Return the [x, y] coordinate for the center point of the cell that contains the specified text.  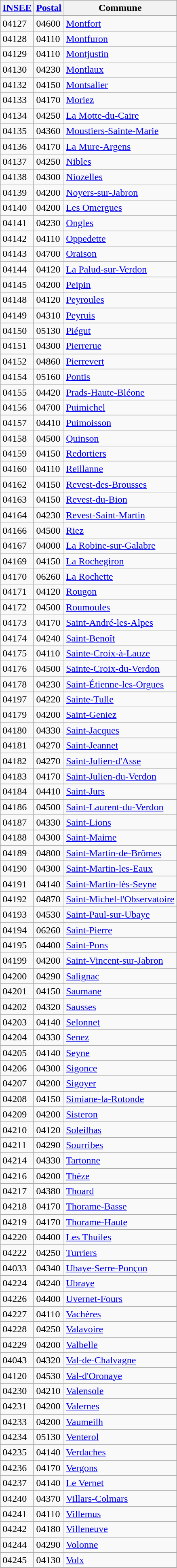
04205 [17, 1053]
04310 [49, 315]
04151 [17, 346]
Thorame-Haute [120, 1222]
04000 [49, 546]
04236 [17, 1468]
Tartonne [120, 1160]
04245 [17, 1560]
04197 [17, 700]
Moriez [120, 100]
04178 [17, 684]
04207 [17, 1084]
04206 [17, 1068]
04242 [17, 1529]
Villemus [120, 1514]
La Mure-Argens [120, 146]
04141 [17, 223]
04189 [17, 853]
Valavoire [120, 1329]
04235 [17, 1453]
Ongles [120, 223]
Commune [120, 8]
Sainte-Croix-du-Verdon [120, 669]
Pierrevert [120, 361]
Roumoules [120, 607]
04233 [17, 1421]
04152 [17, 361]
04199 [17, 961]
Venterol [120, 1437]
La Rochegiron [120, 561]
Peipin [120, 285]
Noyers-sur-Jabron [120, 193]
04204 [17, 1038]
Oppedette [120, 239]
04380 [49, 1191]
04043 [17, 1360]
Saint-Martin-les-Eaux [120, 868]
Sisteron [120, 1114]
Saint-Pierre [120, 930]
04214 [17, 1160]
Pierrerue [120, 346]
Saint-Benoît [120, 638]
04171 [17, 592]
Saint-Laurent-du-Verdon [120, 807]
04139 [17, 193]
Saint-Julien-d'Asse [120, 761]
Sigoyer [120, 1084]
04137 [17, 161]
04188 [17, 838]
04420 [49, 392]
04193 [17, 914]
La Robine-sur-Galabre [120, 546]
Seyne [120, 1053]
Saint-Julien-du-Verdon [120, 776]
Saint-Jacques [120, 730]
Saint-Martin-de-Brômes [120, 853]
05160 [49, 377]
Verdaches [120, 1453]
Prads-Haute-Bléone [120, 392]
04234 [17, 1437]
Saint-Étienne-les-Orgues [120, 684]
04134 [17, 115]
Soleilhas [120, 1130]
04211 [17, 1145]
Villars-Colmars [120, 1499]
04162 [17, 484]
04202 [17, 1007]
Les Thuiles [120, 1237]
04194 [17, 930]
Puimichel [120, 407]
04219 [17, 1222]
Valbelle [120, 1345]
04183 [17, 776]
Volx [120, 1560]
04860 [49, 361]
04163 [17, 500]
04216 [17, 1176]
Sainte-Croix-à-Lauze [120, 653]
04129 [17, 54]
04208 [17, 1099]
04172 [17, 607]
Saint-Martin-lès-Seyne [120, 884]
04156 [17, 407]
04176 [17, 669]
Simiane-la-Rotonde [120, 1099]
Niozelles [120, 177]
Le Vernet [120, 1483]
04227 [17, 1314]
04132 [17, 85]
La Rochette [120, 576]
04191 [17, 884]
04169 [17, 561]
Nibles [120, 161]
Reillanne [120, 469]
Saint-Lions [120, 822]
Postal [49, 8]
Senez [120, 1038]
04149 [17, 315]
04144 [17, 269]
Montlaux [120, 69]
Puimoisson [120, 423]
Val-de-Chalvagne [120, 1360]
04174 [17, 638]
Vaumeilh [120, 1421]
Saint-Pons [120, 945]
04142 [17, 239]
Saint-Geniez [120, 715]
04600 [49, 23]
Uvernet-Fours [120, 1299]
04241 [17, 1514]
Peyruis [120, 315]
04187 [17, 822]
04181 [17, 746]
Peyroules [120, 300]
04370 [49, 1499]
Sourribes [120, 1145]
Thèze [120, 1176]
Valensole [120, 1391]
Selonnet [120, 1022]
04209 [17, 1114]
Revest-du-Bion [120, 500]
Quinson [120, 438]
Montfort [120, 23]
04166 [17, 530]
04231 [17, 1406]
Valernes [120, 1406]
04175 [17, 653]
Villeneuve [120, 1529]
Ubraye [120, 1283]
INSEE [17, 8]
04148 [17, 300]
Rougon [120, 592]
04217 [17, 1191]
Moustiers-Sainte-Marie [120, 131]
Sausses [120, 1007]
04222 [17, 1253]
04155 [17, 392]
04226 [17, 1299]
04159 [17, 454]
04138 [17, 177]
Thorame-Basse [120, 1207]
Oraison [120, 254]
Montfuron [120, 39]
04033 [17, 1268]
Vachères [120, 1314]
Saint-Maime [120, 838]
04182 [17, 761]
Volonne [120, 1545]
04195 [17, 945]
Turriers [120, 1253]
04800 [49, 853]
04143 [17, 254]
Redortiers [120, 454]
04218 [17, 1207]
04186 [17, 807]
Salignac [120, 976]
Piégut [120, 331]
04237 [17, 1483]
La Motte-du-Caire [120, 115]
Vergons [120, 1468]
04360 [49, 131]
Revest-Saint-Martin [120, 515]
04228 [17, 1329]
04128 [17, 39]
Revest-des-Brousses [120, 484]
Sainte-Tulle [120, 700]
04244 [17, 1545]
Pontis [120, 377]
04157 [17, 423]
04135 [17, 131]
Les Omergues [120, 208]
Saint-Paul-sur-Ubaye [120, 914]
04224 [17, 1283]
Saint-Jurs [120, 792]
04190 [17, 868]
La Palud-sur-Verdon [120, 269]
Saint-Vincent-sur-Jabron [120, 961]
Saumane [120, 992]
04203 [17, 1022]
04870 [49, 899]
04164 [17, 515]
Montsalier [120, 85]
04229 [17, 1345]
Thoard [120, 1191]
Saint-Michel-l'Observatoire [120, 899]
04201 [17, 992]
Montjustin [120, 54]
04167 [17, 546]
04158 [17, 438]
04145 [17, 285]
Ubaye-Serre-Ponçon [120, 1268]
04154 [17, 377]
04184 [17, 792]
Riez [120, 530]
Sigonce [120, 1068]
04136 [17, 146]
Saint-André-les-Alpes [120, 623]
04133 [17, 100]
Saint-Jeannet [120, 746]
Val-d'Oronaye [120, 1375]
04192 [17, 899]
04173 [17, 623]
04340 [49, 1268]
04179 [17, 715]
04127 [17, 23]
04160 [17, 469]
